Locate the cell with the specified text and output its (X, Y) center coordinate. 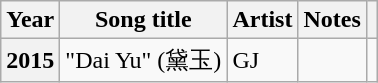
GJ (262, 60)
Year (30, 20)
"Dai Yu" (黛玉) (144, 60)
Artist (262, 20)
Song title (144, 20)
Notes (332, 20)
2015 (30, 60)
